Identify which cell holds the provided text, then report its [x, y] central coordinate. 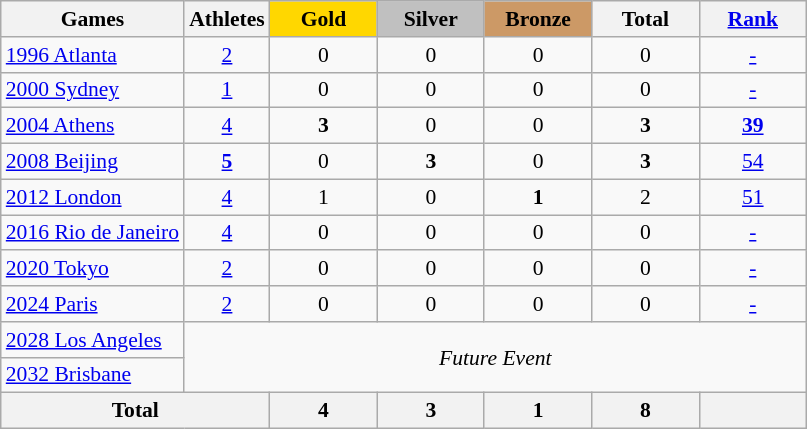
2028 Los Angeles [92, 340]
51 [752, 197]
2024 Paris [92, 304]
39 [752, 126]
2012 London [92, 197]
2032 Brisbane [92, 375]
Future Event [495, 358]
Gold [324, 19]
2004 Athens [92, 126]
1996 Atlanta [92, 55]
2008 Beijing [92, 162]
2020 Tokyo [92, 269]
5 [227, 162]
Games [92, 19]
Athletes [227, 19]
54 [752, 162]
Rank [752, 19]
Bronze [538, 19]
Silver [430, 19]
8 [646, 411]
2000 Sydney [92, 90]
2016 Rio de Janeiro [92, 233]
